Capture the cell that displays the provided text and extract its [X, Y] central coordinate. 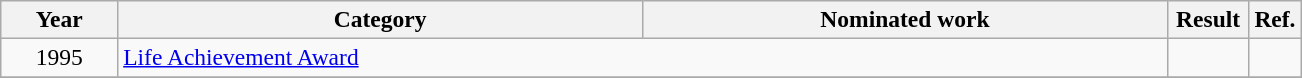
Year [60, 19]
Category [380, 19]
Ref. [1275, 19]
Nominated work [906, 19]
Life Achievement Award [643, 57]
1995 [60, 57]
Result [1208, 19]
